Pinpoint the cell where the given text exists, returning its [x, y] midpoint coordinate. 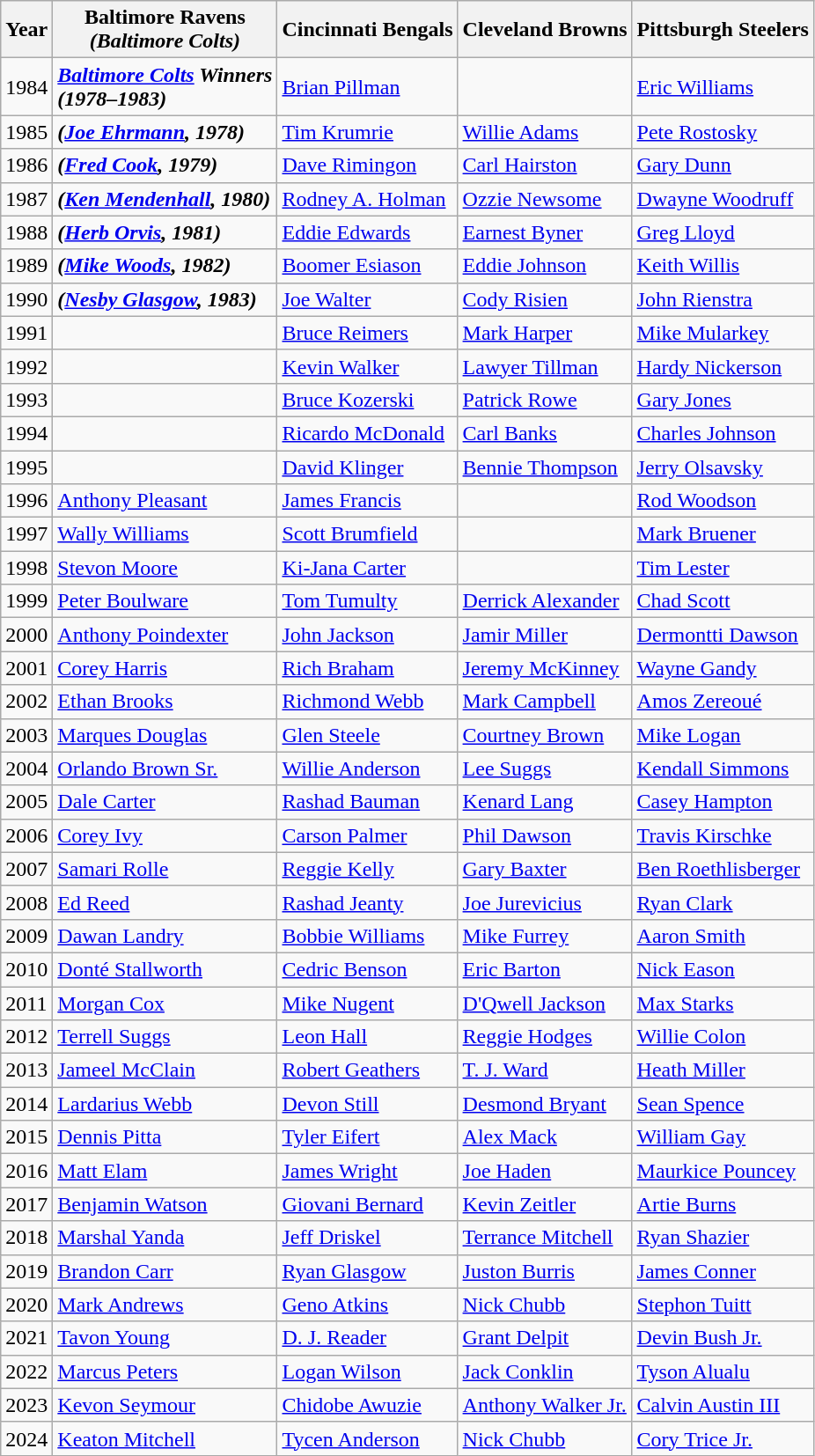
1985 [26, 132]
Cory Trice Jr. [723, 1438]
Benjamin Watson [165, 1204]
Jerry Olsavsky [723, 467]
2000 [26, 635]
2009 [26, 936]
Courtney Brown [545, 735]
Donté Stallworth [165, 969]
Mark Campbell [545, 702]
Ricardo McDonald [368, 433]
2021 [26, 1338]
Giovani Bernard [368, 1204]
Marshal Yanda [165, 1238]
Hardy Nickerson [723, 366]
2016 [26, 1171]
Orlando Brown Sr. [165, 768]
(Fred Cook, 1979) [165, 165]
Glen Steele [368, 735]
Anthony Walker Jr. [545, 1405]
Dwayne Woodruff [723, 199]
1999 [26, 601]
Dennis Pitta [165, 1137]
Richmond Webb [368, 702]
2006 [26, 835]
2013 [26, 1070]
David Klinger [368, 467]
Tyson Alualu [723, 1371]
Jamir Miller [545, 635]
2012 [26, 1037]
Dawan Landry [165, 936]
Sean Spence [723, 1104]
2018 [26, 1238]
Mike Logan [723, 735]
1997 [26, 534]
Devon Still [368, 1104]
Tyler Eifert [368, 1137]
Alex Mack [545, 1137]
Juston Burris [545, 1271]
Leon Hall [368, 1037]
Ryan Glasgow [368, 1271]
Greg Lloyd [723, 232]
2020 [26, 1305]
Travis Kirschke [723, 835]
1989 [26, 266]
Cedric Benson [368, 969]
2001 [26, 668]
Cleveland Browns [545, 30]
Anthony Pleasant [165, 501]
Kevin Walker [368, 366]
Reggie Kelly [368, 869]
Keaton Mitchell [165, 1438]
Baltimore Colts Winners(1978–1983) [165, 86]
Year [26, 30]
Rodney A. Holman [368, 199]
Dave Rimingon [368, 165]
Bennie Thompson [545, 467]
2003 [26, 735]
1995 [26, 467]
D'Qwell Jackson [545, 1003]
Derrick Alexander [545, 601]
Mike Furrey [545, 936]
Morgan Cox [165, 1003]
Grant Delpit [545, 1338]
Artie Burns [723, 1204]
Rod Woodson [723, 501]
Lawyer Tillman [545, 366]
(Herb Orvis, 1981) [165, 232]
2014 [26, 1104]
Tavon Young [165, 1338]
Eddie Johnson [545, 266]
Marcus Peters [165, 1371]
Casey Hampton [723, 802]
Stevon Moore [165, 568]
James Conner [723, 1271]
Bruce Reimers [368, 333]
Wayne Gandy [723, 668]
Marques Douglas [165, 735]
Nick Eason [723, 969]
Rich Braham [368, 668]
Bruce Kozerski [368, 400]
Lee Suggs [545, 768]
Ben Roethlisberger [723, 869]
Samari Rolle [165, 869]
1992 [26, 366]
Patrick Rowe [545, 400]
Scott Brumfield [368, 534]
Rashad Bauman [368, 802]
Carson Palmer [368, 835]
Mark Andrews [165, 1305]
2007 [26, 869]
1996 [26, 501]
Eddie Edwards [368, 232]
Lardarius Webb [165, 1104]
1993 [26, 400]
Aaron Smith [723, 936]
Tycen Anderson [368, 1438]
John Jackson [368, 635]
1987 [26, 199]
2011 [26, 1003]
2017 [26, 1204]
Pittsburgh Steelers [723, 30]
Chad Scott [723, 601]
Stephon Tuitt [723, 1305]
2002 [26, 702]
Logan Wilson [368, 1371]
Ed Reed [165, 902]
Willie Colon [723, 1037]
Terrance Mitchell [545, 1238]
Kendall Simmons [723, 768]
2015 [26, 1137]
Matt Elam [165, 1171]
Heath Miller [723, 1070]
Tim Lester [723, 568]
Charles Johnson [723, 433]
Willie Anderson [368, 768]
Dermontti Dawson [723, 635]
Gary Jones [723, 400]
Boomer Esiason [368, 266]
Mark Harper [545, 333]
Robert Geathers [368, 1070]
Kevon Seymour [165, 1405]
Chidobe Awuzie [368, 1405]
1986 [26, 165]
Jameel McClain [165, 1070]
2019 [26, 1271]
T. J. Ward [545, 1070]
1990 [26, 299]
Desmond Bryant [545, 1104]
James Francis [368, 501]
Mike Mularkey [723, 333]
Calvin Austin III [723, 1405]
Jack Conklin [545, 1371]
2022 [26, 1371]
Dale Carter [165, 802]
Eric Williams [723, 86]
Ryan Shazier [723, 1238]
Corey Ivy [165, 835]
Peter Boulware [165, 601]
(Joe Ehrmann, 1978) [165, 132]
(Nesby Glasgow, 1983) [165, 299]
Ryan Clark [723, 902]
Carl Hairston [545, 165]
Baltimore Ravens(Baltimore Colts) [165, 30]
Tim Krumrie [368, 132]
2010 [26, 969]
Willie Adams [545, 132]
Geno Atkins [368, 1305]
1994 [26, 433]
Mark Bruener [723, 534]
(Mike Woods, 1982) [165, 266]
Amos Zereoué [723, 702]
Maurkice Pouncey [723, 1171]
1984 [26, 86]
1988 [26, 232]
Jeremy McKinney [545, 668]
Carl Banks [545, 433]
D. J. Reader [368, 1338]
Phil Dawson [545, 835]
Ki-Jana Carter [368, 568]
Tom Tumulty [368, 601]
James Wright [368, 1171]
2008 [26, 902]
Earnest Byner [545, 232]
William Gay [723, 1137]
Ozzie Newsome [545, 199]
Rashad Jeanty [368, 902]
2004 [26, 768]
1998 [26, 568]
Corey Harris [165, 668]
Max Starks [723, 1003]
Brandon Carr [165, 1271]
2024 [26, 1438]
Brian Pillman [368, 86]
1991 [26, 333]
Eric Barton [545, 969]
(Ken Mendenhall, 1980) [165, 199]
Kevin Zeitler [545, 1204]
Terrell Suggs [165, 1037]
Ethan Brooks [165, 702]
Anthony Poindexter [165, 635]
Wally Williams [165, 534]
Keith Willis [723, 266]
Gary Dunn [723, 165]
Jeff Driskel [368, 1238]
Gary Baxter [545, 869]
Bobbie Williams [368, 936]
Joe Haden [545, 1171]
John Rienstra [723, 299]
Devin Bush Jr. [723, 1338]
Joe Jurevicius [545, 902]
Pete Rostosky [723, 132]
Cody Risien [545, 299]
Reggie Hodges [545, 1037]
2023 [26, 1405]
2005 [26, 802]
Joe Walter [368, 299]
Mike Nugent [368, 1003]
Cincinnati Bengals [368, 30]
Kenard Lang [545, 802]
